Determine the (x, y) coordinate at the center of the cell enclosing the given text.  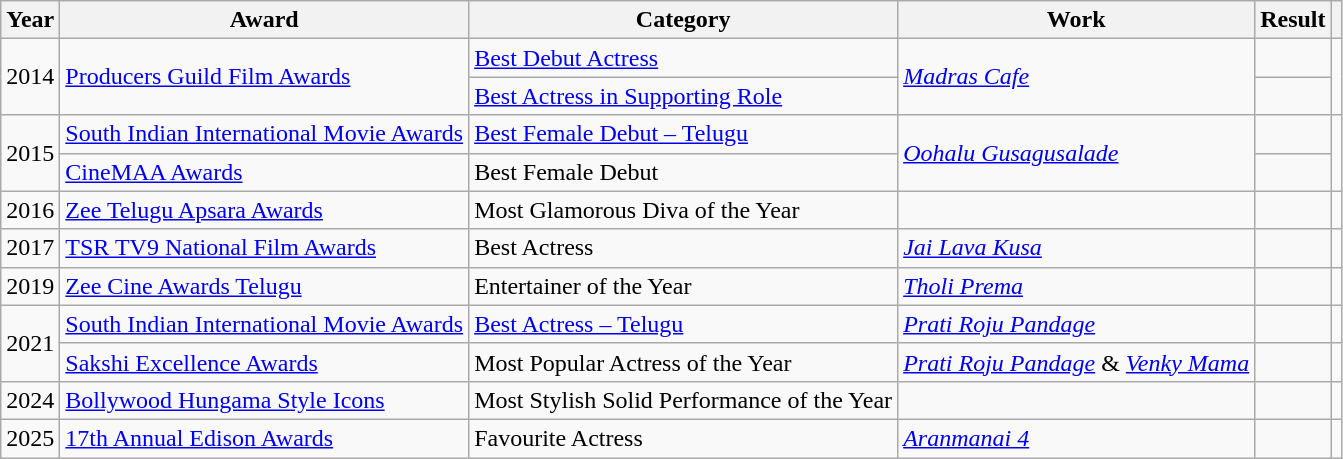
Zee Cine Awards Telugu (264, 286)
Aranmanai 4 (1076, 438)
TSR TV9 National Film Awards (264, 248)
2015 (30, 153)
Favourite Actress (684, 438)
Best Actress in Supporting Role (684, 96)
Jai Lava Kusa (1076, 248)
Prati Roju Pandage & Venky Mama (1076, 362)
Work (1076, 20)
Producers Guild Film Awards (264, 77)
Bollywood Hungama Style Icons (264, 400)
Award (264, 20)
2024 (30, 400)
Madras Cafe (1076, 77)
Best Actress (684, 248)
Year (30, 20)
2025 (30, 438)
Sakshi Excellence Awards (264, 362)
Best Actress – Telugu (684, 324)
Prati Roju Pandage (1076, 324)
2017 (30, 248)
Best Female Debut (684, 172)
2014 (30, 77)
2021 (30, 343)
Zee Telugu Apsara Awards (264, 210)
Best Female Debut – Telugu (684, 134)
Result (1293, 20)
Tholi Prema (1076, 286)
CineMAA Awards (264, 172)
Most Popular Actress of the Year (684, 362)
2019 (30, 286)
2016 (30, 210)
Most Stylish Solid Performance of the Year (684, 400)
Most Glamorous Diva of the Year (684, 210)
Best Debut Actress (684, 58)
Category (684, 20)
Oohalu Gusagusalade (1076, 153)
17th Annual Edison Awards (264, 438)
Entertainer of the Year (684, 286)
